Capture the cell that displays the provided text and extract its [x, y] central coordinate. 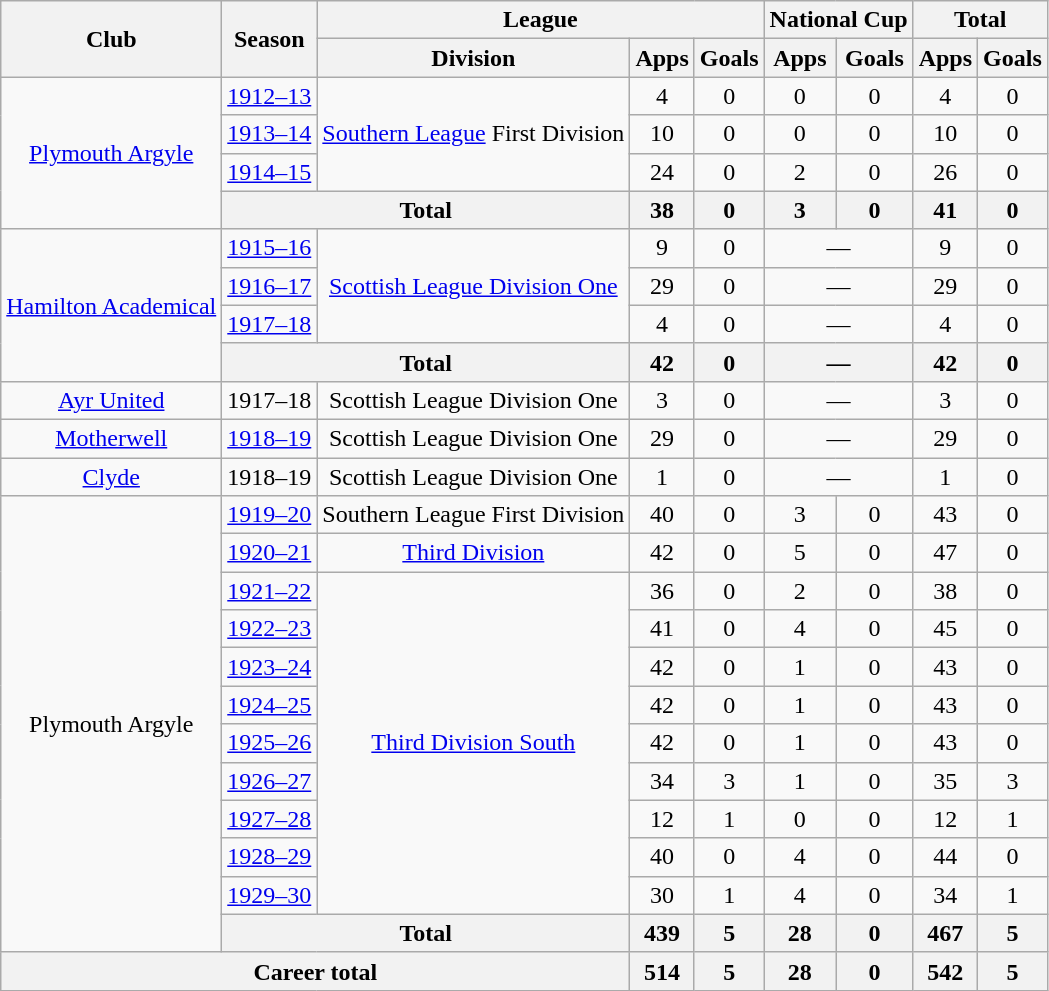
Third Division South [474, 744]
24 [662, 172]
1924–25 [270, 705]
1922–23 [270, 629]
1913–14 [270, 134]
1914–15 [270, 172]
30 [662, 895]
26 [945, 172]
1925–26 [270, 743]
1928–29 [270, 857]
Ayr United [112, 400]
National Cup [838, 20]
35 [945, 781]
Third Division [474, 553]
45 [945, 629]
1923–24 [270, 667]
47 [945, 553]
467 [945, 933]
36 [662, 591]
1919–20 [270, 515]
1921–22 [270, 591]
Division [474, 58]
1920–21 [270, 553]
Career total [316, 971]
44 [945, 857]
Season [270, 39]
Hamilton Academical [112, 305]
1927–28 [270, 819]
1926–27 [270, 781]
1915–16 [270, 248]
Clyde [112, 477]
439 [662, 933]
514 [662, 971]
1929–30 [270, 895]
League [540, 20]
Motherwell [112, 438]
1912–13 [270, 96]
Club [112, 39]
542 [945, 971]
1916–17 [270, 286]
